Extract the [x, y] coordinate from the center of the cell holding the provided text.  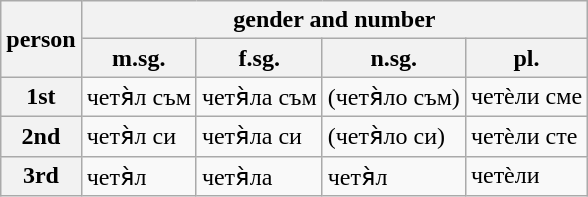
четя̀лa съм [259, 97]
четя̀л съм [138, 97]
(четя̀лo съм) [394, 97]
gender and number [334, 20]
m.sg. [138, 58]
n.sg. [394, 58]
четѐли сте [526, 136]
f.sg. [259, 58]
четя̀лa [259, 176]
3rd [41, 176]
четя̀лa си [259, 136]
person [41, 39]
четя̀л си [138, 136]
четѐли сме [526, 97]
pl. [526, 58]
(четя̀лo си) [394, 136]
1st [41, 97]
2nd [41, 136]
четѐли [526, 176]
